Return the [x, y] coordinate for the center point of the cell that contains the specified text.  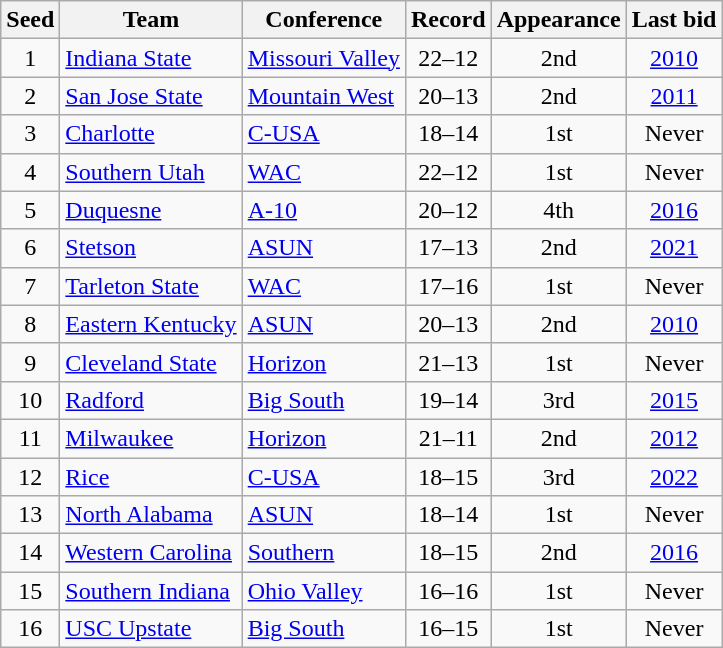
USC Upstate [151, 629]
16 [30, 629]
Team [151, 20]
5 [30, 210]
4th [558, 210]
9 [30, 362]
Radford [151, 400]
17–13 [448, 248]
Rice [151, 477]
3 [30, 134]
Eastern Kentucky [151, 324]
A-10 [324, 210]
Milwaukee [151, 438]
21–13 [448, 362]
19–14 [448, 400]
Western Carolina [151, 553]
6 [30, 248]
Southern Utah [151, 172]
Last bid [674, 20]
13 [30, 515]
12 [30, 477]
21–11 [448, 438]
2 [30, 96]
10 [30, 400]
Seed [30, 20]
Conference [324, 20]
17–16 [448, 286]
Southern [324, 553]
Tarleton State [151, 286]
Charlotte [151, 134]
2021 [674, 248]
8 [30, 324]
16–16 [448, 591]
Mountain West [324, 96]
Indiana State [151, 58]
2022 [674, 477]
7 [30, 286]
Cleveland State [151, 362]
2012 [674, 438]
San Jose State [151, 96]
2015 [674, 400]
4 [30, 172]
Duquesne [151, 210]
Stetson [151, 248]
14 [30, 553]
2011 [674, 96]
Missouri Valley [324, 58]
15 [30, 591]
Ohio Valley [324, 591]
11 [30, 438]
1 [30, 58]
North Alabama [151, 515]
20–12 [448, 210]
16–15 [448, 629]
Record [448, 20]
Southern Indiana [151, 591]
Appearance [558, 20]
